Locate the cell with the specified text and output its (x, y) center coordinate. 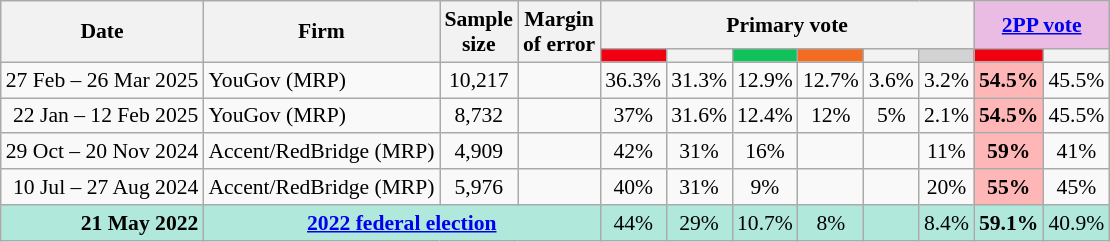
8.4% (946, 223)
2022 federal election (402, 223)
8,732 (479, 116)
12.7% (831, 80)
44% (633, 223)
29 Oct – 20 Nov 2024 (102, 152)
10 Jul – 27 Aug 2024 (102, 187)
12% (831, 116)
16% (765, 152)
3.6% (892, 80)
29% (699, 223)
59% (1008, 152)
2.1% (946, 116)
36.3% (633, 80)
27 Feb – 26 Mar 2025 (102, 80)
Firm (321, 32)
11% (946, 152)
12.9% (765, 80)
59.1% (1008, 223)
5% (892, 116)
42% (633, 152)
8% (831, 223)
41% (1076, 152)
Date (102, 32)
10.7% (765, 223)
21 May 2022 (102, 223)
9% (765, 187)
40% (633, 187)
40.9% (1076, 223)
55% (1008, 187)
20% (946, 187)
10,217 (479, 80)
3.2% (946, 80)
Primary vote (787, 25)
31.3% (699, 80)
Samplesize (479, 32)
5,976 (479, 187)
4,909 (479, 152)
45% (1076, 187)
Marginof error (559, 32)
37% (633, 116)
31.6% (699, 116)
2PP vote (1042, 25)
22 Jan – 12 Feb 2025 (102, 116)
12.4% (765, 116)
